Provide the [X, Y] coordinate of the cell's center where the given text is located.  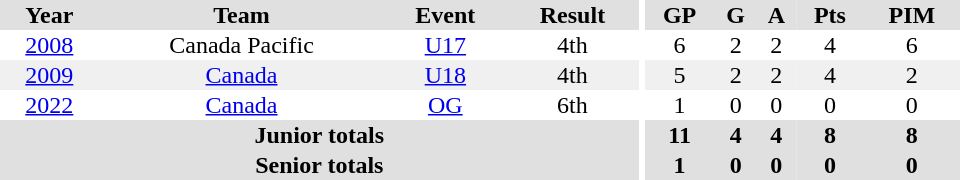
U17 [445, 45]
5 [679, 75]
PIM [912, 15]
Senior totals [320, 165]
Result [572, 15]
6th [572, 105]
Canada Pacific [242, 45]
U18 [445, 75]
Team [242, 15]
Junior totals [320, 135]
Event [445, 15]
2008 [50, 45]
11 [679, 135]
OG [445, 105]
Pts [830, 15]
G [736, 15]
GP [679, 15]
Year [50, 15]
A [776, 15]
2022 [50, 105]
2009 [50, 75]
